Capture the cell that displays the provided text and extract its [X, Y] central coordinate. 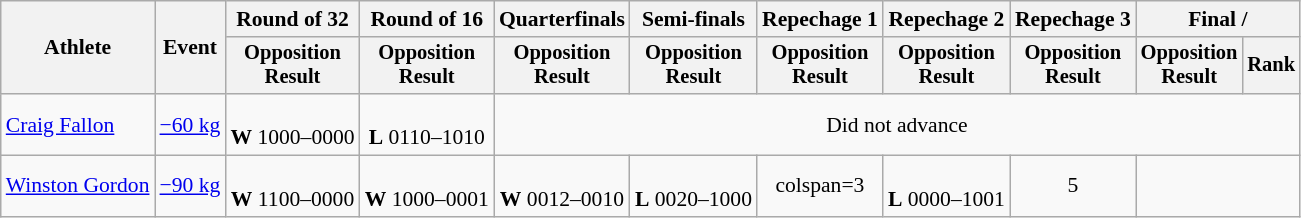
Rank [1271, 66]
−60 kg [190, 124]
−90 kg [190, 186]
Final / [1218, 19]
Repechage 3 [1073, 19]
Craig Fallon [78, 124]
5 [1073, 186]
Winston Gordon [78, 186]
W 1000–0001 [427, 186]
Athlete [78, 48]
Event [190, 48]
L 0020–1000 [694, 186]
Semi-finals [694, 19]
Did not advance [897, 124]
L 0000–1001 [946, 186]
L 0110–1010 [427, 124]
Round of 32 [292, 19]
colspan=3 [820, 186]
W 1100–0000 [292, 186]
Repechage 2 [946, 19]
W 1000–0000 [292, 124]
Repechage 1 [820, 19]
Quarterfinals [562, 19]
Round of 16 [427, 19]
W 0012–0010 [562, 186]
